Search for the cell housing the specified text and yield its [X, Y] center coordinate. 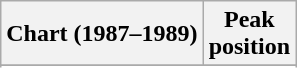
Chart (1987–1989) [102, 34]
Peakposition [249, 34]
